Return the (X, Y) coordinate for the center point of the cell that contains the specified text.  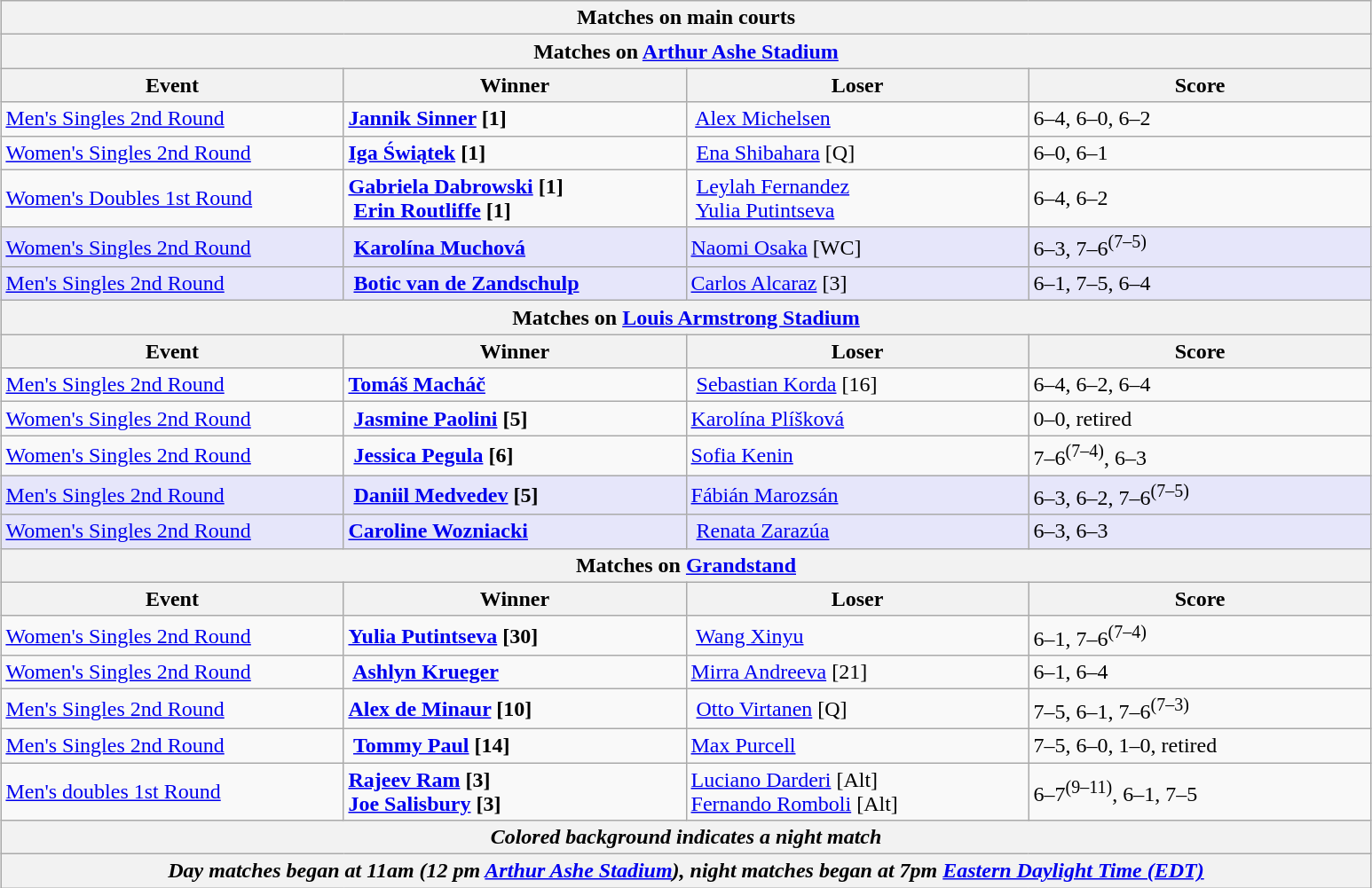
Luciano Darderi [Alt] Fernando Romboli [Alt] (857, 791)
6–3, 6–2, 7–6(7–5) (1200, 495)
Carlos Alcaraz [3] (857, 284)
7–5, 6–0, 1–0, retired (1200, 745)
6–0, 6–1 (1200, 153)
7–6(7–4), 6–3 (1200, 456)
Karolína Plíšková (857, 419)
Caroline Wozniacki (515, 531)
6–4, 6–2 (1200, 199)
Alex de Minaur [10] (515, 710)
Max Purcell (857, 745)
Renata Zarazúa (857, 531)
Matches on Grandstand (686, 565)
Rajeev Ram [3] Joe Salisbury [3] (515, 791)
Matches on main courts (686, 18)
Day matches began at 11am (12 pm Arthur Ashe Stadium), night matches began at 7pm Eastern Daylight Time (EDT) (686, 871)
Women's Doubles 1st Round (172, 199)
0–0, retired (1200, 419)
6–4, 6–0, 6–2 (1200, 119)
Sofia Kenin (857, 456)
7–5, 6–1, 7–6(7–3) (1200, 710)
Iga Świątek [1] (515, 153)
Otto Virtanen [Q] (857, 710)
Leylah Fernandez Yulia Putintseva (857, 199)
Jasmine Paolini [5] (515, 419)
Jannik Sinner [1] (515, 119)
Mirra Andreeva [21] (857, 672)
Daniil Medvedev [5] (515, 495)
6–3, 7–6(7–5) (1200, 247)
6–3, 6–3 (1200, 531)
Matches on Louis Armstrong Stadium (686, 318)
Ena Shibahara [Q] (857, 153)
6–1, 7–5, 6–4 (1200, 284)
6–4, 6–2, 6–4 (1200, 385)
Jessica Pegula [6] (515, 456)
Alex Michelsen (857, 119)
Karolína Muchová (515, 247)
Matches on Arthur Ashe Stadium (686, 51)
Naomi Osaka [WC] (857, 247)
Sebastian Korda [16] (857, 385)
Yulia Putintseva [30] (515, 635)
Tomáš Macháč (515, 385)
Botic van de Zandschulp (515, 284)
Tommy Paul [14] (515, 745)
6–1, 7–6(7–4) (1200, 635)
Fábián Marozsán (857, 495)
Colored background indicates a night match (686, 837)
Wang Xinyu (857, 635)
6–7(9–11), 6–1, 7–5 (1200, 791)
Gabriela Dabrowski [1] Erin Routliffe [1] (515, 199)
Ashlyn Krueger (515, 672)
Men's doubles 1st Round (172, 791)
6–1, 6–4 (1200, 672)
